Capture the cell that displays the provided text and extract its [X, Y] central coordinate. 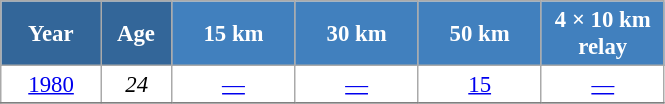
15 [480, 85]
Age [136, 34]
30 km [356, 34]
15 km [234, 34]
24 [136, 85]
4 × 10 km relay [602, 34]
1980 [52, 85]
Year [52, 34]
50 km [480, 34]
